Pinpoint the cell where the given text exists, returning its (X, Y) midpoint coordinate. 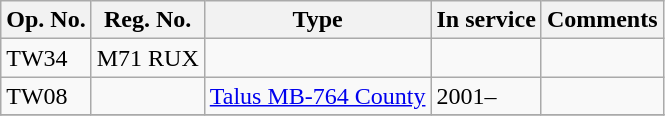
Talus MB-764 County (318, 96)
2001– (486, 96)
TW08 (46, 96)
Comments (602, 20)
Op. No. (46, 20)
In service (486, 20)
TW34 (46, 58)
M71 RUX (148, 58)
Type (318, 20)
Reg. No. (148, 20)
